Locate the cell with the specified text and output its [X, Y] center coordinate. 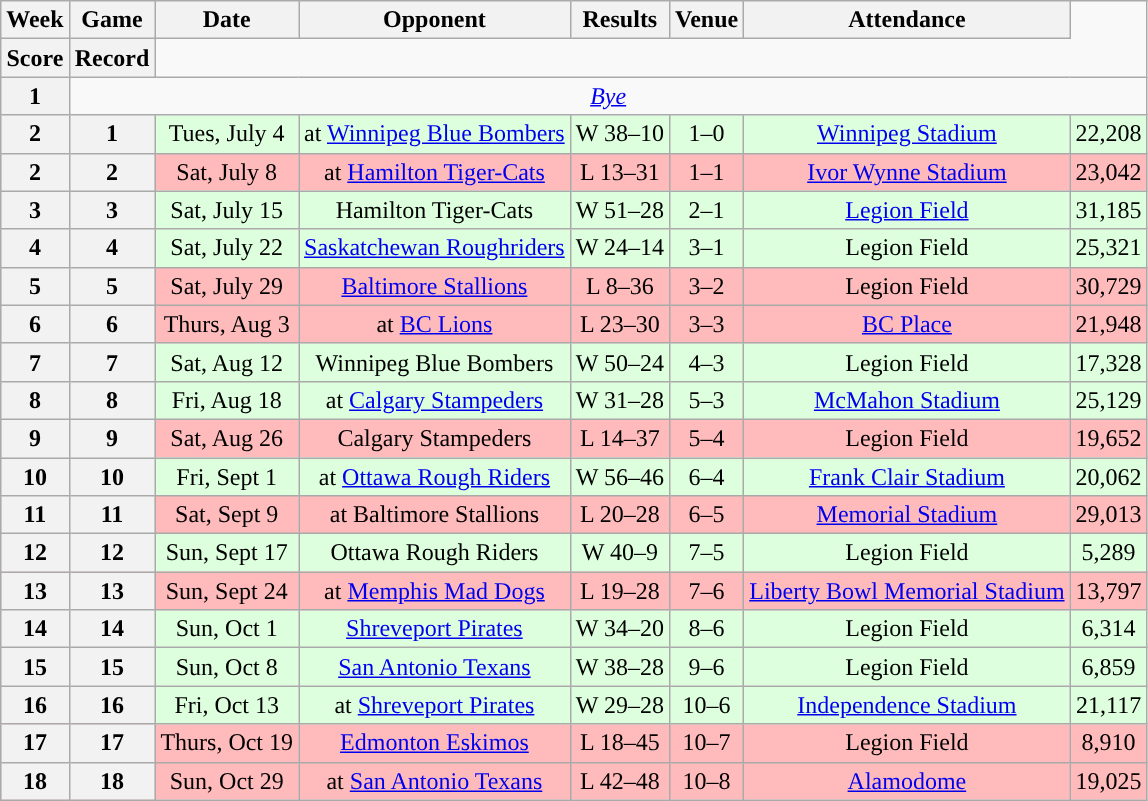
10–8 [707, 781]
30,729 [1108, 286]
Sat, July 8 [227, 172]
W 51–28 [620, 210]
at Ottawa Rough Riders [435, 477]
L 20–28 [620, 515]
Memorial Stadium [907, 515]
Week [35, 20]
10–7 [707, 743]
6,859 [1108, 667]
at Hamilton Tiger-Cats [435, 172]
31,185 [1108, 210]
5–4 [707, 438]
5,289 [1108, 553]
L 42–48 [620, 781]
Baltimore Stallions [435, 286]
W 29–28 [620, 705]
2–1 [707, 210]
McMahon Stadium [907, 400]
W 24–14 [620, 248]
1–0 [707, 134]
Sun, Sept 24 [227, 591]
Saskatchewan Roughriders [435, 248]
L 19–28 [620, 591]
25,129 [1108, 400]
at Winnipeg Blue Bombers [435, 134]
L 23–30 [620, 324]
19,652 [1108, 438]
Sat, July 29 [227, 286]
Sat, July 15 [227, 210]
6,314 [1108, 629]
at Memphis Mad Dogs [435, 591]
Calgary Stampeders [435, 438]
Results [620, 20]
Sun, Oct 29 [227, 781]
Record [112, 58]
W 31–28 [620, 400]
Fri, Oct 13 [227, 705]
W 56–46 [620, 477]
L 13–31 [620, 172]
W 50–24 [620, 362]
3–3 [707, 324]
20,062 [1108, 477]
7–6 [707, 591]
10–6 [707, 705]
3–1 [707, 248]
at San Antonio Texans [435, 781]
Edmonton Eskimos [435, 743]
Liberty Bowl Memorial Stadium [907, 591]
Shreveport Pirates [435, 629]
23,042 [1108, 172]
Fri, Sept 1 [227, 477]
Fri, Aug 18 [227, 400]
Winnipeg Blue Bombers [435, 362]
L 18–45 [620, 743]
8–6 [707, 629]
9–6 [707, 667]
Thurs, Aug 3 [227, 324]
Hamilton Tiger-Cats [435, 210]
Sat, Sept 9 [227, 515]
1–1 [707, 172]
W 34–20 [620, 629]
Independence Stadium [907, 705]
29,013 [1108, 515]
17,328 [1108, 362]
7–5 [707, 553]
W 40–9 [620, 553]
Bye [608, 96]
L 14–37 [620, 438]
6–4 [707, 477]
Attendance [907, 20]
Sun, Oct 1 [227, 629]
Sun, Oct 8 [227, 667]
W 38–28 [620, 667]
Ottawa Rough Riders [435, 553]
5–3 [707, 400]
Winnipeg Stadium [907, 134]
Sat, Aug 26 [227, 438]
Venue [707, 20]
Sun, Sept 17 [227, 553]
Tues, July 4 [227, 134]
13,797 [1108, 591]
at Calgary Stampeders [435, 400]
22,208 [1108, 134]
4–3 [707, 362]
Ivor Wynne Stadium [907, 172]
W 38–10 [620, 134]
at Shreveport Pirates [435, 705]
19,025 [1108, 781]
Game [112, 20]
at BC Lions [435, 324]
Date [227, 20]
25,321 [1108, 248]
BC Place [907, 324]
at Baltimore Stallions [435, 515]
8,910 [1108, 743]
L 8–36 [620, 286]
Opponent [435, 20]
Sat, Aug 12 [227, 362]
Sat, July 22 [227, 248]
21,117 [1108, 705]
Thurs, Oct 19 [227, 743]
Alamodome [907, 781]
6–5 [707, 515]
3–2 [707, 286]
21,948 [1108, 324]
San Antonio Texans [435, 667]
Score [35, 58]
Frank Clair Stadium [907, 477]
